Scan for the cell matching the given text and deliver its [X, Y] coordinate at center. 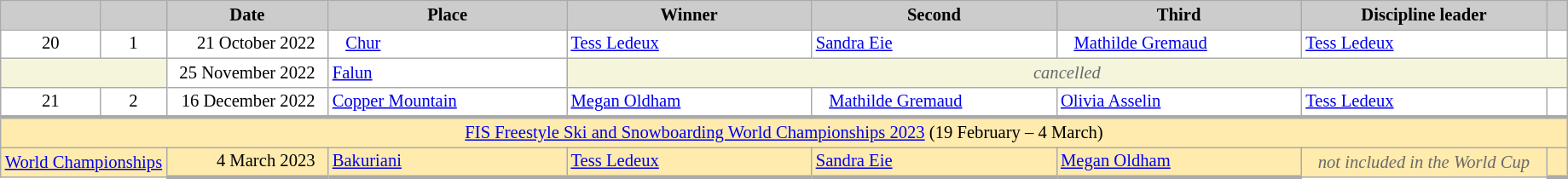
20 [51, 43]
Copper Mountain [448, 102]
Winner [689, 14]
1 [133, 43]
World Championships [84, 162]
21 October 2022 [247, 43]
4 March 2023 [247, 162]
Bakuriani [448, 162]
Third [1178, 14]
25 November 2022 [247, 72]
Place [448, 14]
2 [133, 102]
Chur [448, 43]
Discipline leader [1424, 14]
21 [51, 102]
cancelled [1068, 72]
not included in the World Cup [1424, 162]
Olivia Asselin [1178, 102]
Date [247, 14]
Second [934, 14]
FIS Freestyle Ski and Snowboarding World Championships 2023 (19 February – 4 March) [784, 131]
16 December 2022 [247, 102]
Falun [448, 72]
